Extract the (x, y) coordinate from the center of the cell holding the provided text.  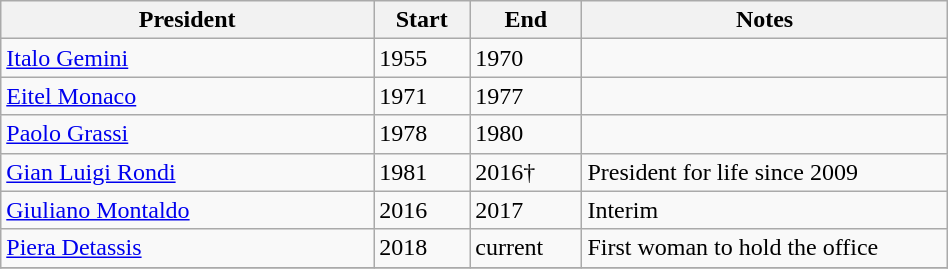
Interim (764, 210)
1977 (526, 96)
President for life since 2009 (764, 172)
1971 (422, 96)
2016† (526, 172)
1981 (422, 172)
Italo Gemini (188, 58)
Gian Luigi Rondi (188, 172)
Giuliano Montaldo (188, 210)
1980 (526, 134)
First woman to hold the office (764, 248)
1970 (526, 58)
President (188, 20)
End (526, 20)
Notes (764, 20)
Start (422, 20)
1955 (422, 58)
2017 (526, 210)
current (526, 248)
Piera Detassis (188, 248)
2018 (422, 248)
Paolo Grassi (188, 134)
1978 (422, 134)
Eitel Monaco (188, 96)
2016 (422, 210)
